Output the (x, y) coordinate of the center of the cell containing the given text.  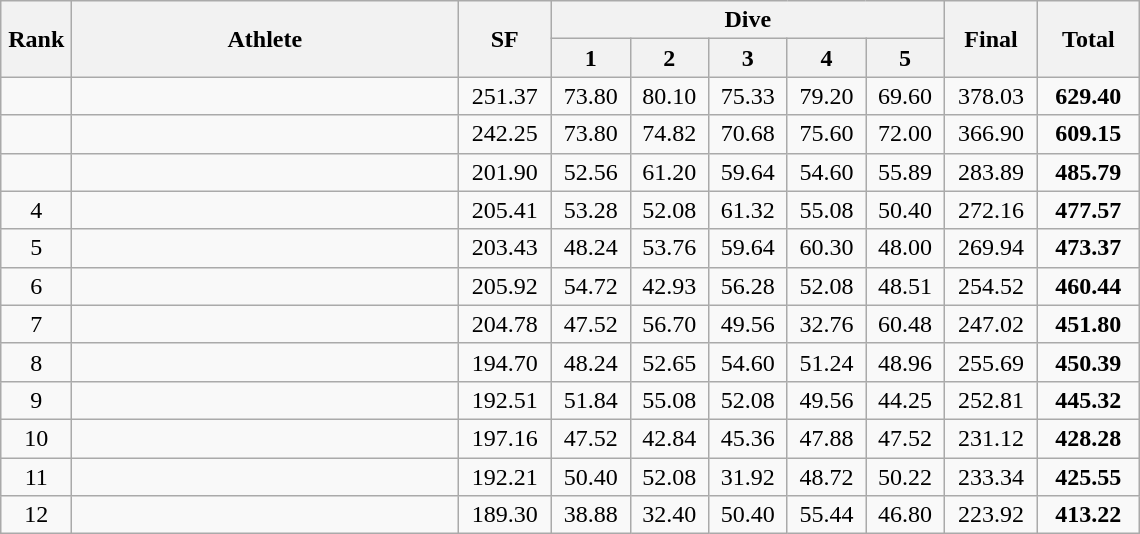
55.44 (826, 515)
254.52 (991, 286)
451.80 (1088, 324)
80.10 (670, 96)
48.51 (906, 286)
61.20 (670, 172)
44.25 (906, 400)
42.93 (670, 286)
8 (36, 362)
51.84 (590, 400)
48.72 (826, 477)
70.68 (748, 134)
9 (36, 400)
609.15 (1088, 134)
231.12 (991, 438)
6 (36, 286)
428.28 (1088, 438)
269.94 (991, 248)
Final (991, 39)
477.57 (1088, 210)
223.92 (991, 515)
60.48 (906, 324)
Rank (36, 39)
48.96 (906, 362)
Dive (748, 20)
SF (505, 39)
50.22 (906, 477)
2 (670, 58)
366.90 (991, 134)
192.21 (505, 477)
425.55 (1088, 477)
75.60 (826, 134)
74.82 (670, 134)
233.34 (991, 477)
378.03 (991, 96)
205.41 (505, 210)
79.20 (826, 96)
255.69 (991, 362)
69.60 (906, 96)
38.88 (590, 515)
60.30 (826, 248)
56.28 (748, 286)
72.00 (906, 134)
192.51 (505, 400)
56.70 (670, 324)
203.43 (505, 248)
460.44 (1088, 286)
204.78 (505, 324)
485.79 (1088, 172)
445.32 (1088, 400)
205.92 (505, 286)
251.37 (505, 96)
272.16 (991, 210)
473.37 (1088, 248)
450.39 (1088, 362)
11 (36, 477)
46.80 (906, 515)
45.36 (748, 438)
252.81 (991, 400)
61.32 (748, 210)
413.22 (1088, 515)
51.24 (826, 362)
189.30 (505, 515)
194.70 (505, 362)
3 (748, 58)
Total (1088, 39)
53.28 (590, 210)
283.89 (991, 172)
55.89 (906, 172)
32.40 (670, 515)
52.65 (670, 362)
52.56 (590, 172)
629.40 (1088, 96)
7 (36, 324)
48.00 (906, 248)
1 (590, 58)
75.33 (748, 96)
201.90 (505, 172)
32.76 (826, 324)
53.76 (670, 248)
242.25 (505, 134)
54.72 (590, 286)
197.16 (505, 438)
31.92 (748, 477)
42.84 (670, 438)
10 (36, 438)
247.02 (991, 324)
12 (36, 515)
Athlete (265, 39)
47.88 (826, 438)
